From the cell containing the given text, extract its center point as [x, y] coordinate. 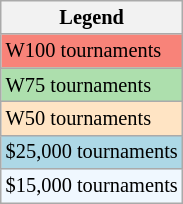
W50 tournaments [92, 118]
W100 tournaments [92, 51]
Legend [92, 17]
W75 tournaments [92, 85]
$15,000 tournaments [92, 186]
$25,000 tournaments [92, 152]
